Scan for the cell matching the given text and deliver its [X, Y] coordinate at center. 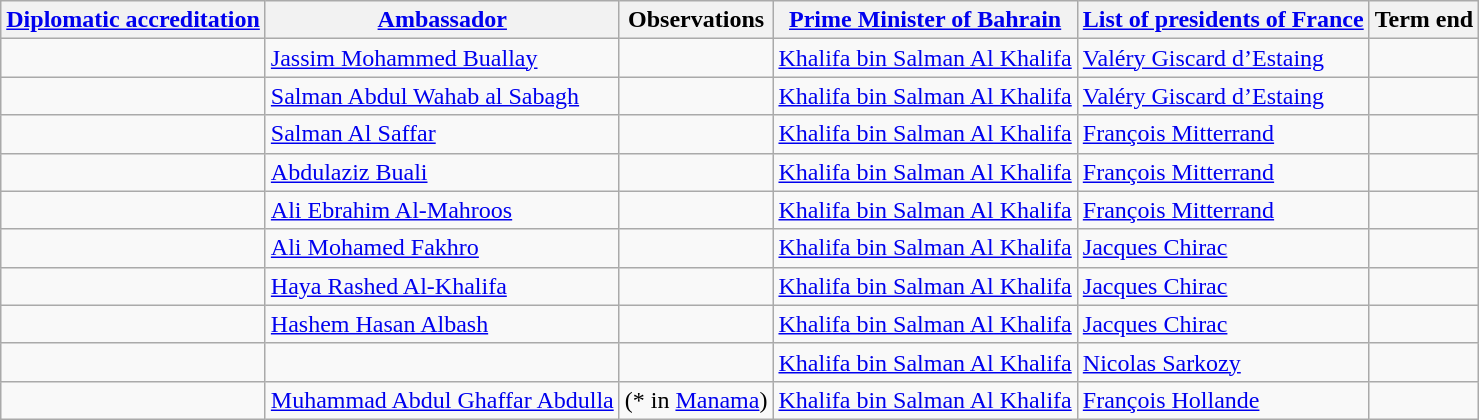
Ali Mohamed Fakhro [442, 248]
Salman Al Saffar [442, 134]
Diplomatic accreditation [134, 20]
Nicolas Sarkozy [1223, 362]
Prime Minister of Bahrain [925, 20]
Ambassador [442, 20]
List of presidents of France [1223, 20]
Abdulaziz Buali [442, 172]
Haya Rashed Al-Khalifa [442, 286]
Ali Ebrahim Al-Mahroos [442, 210]
Salman Abdul Wahab al Sabagh [442, 96]
Jassim Mohammed Buallay [442, 58]
Muhammad Abdul Ghaffar Abdulla [442, 400]
Observations [696, 20]
Hashem Hasan Albash [442, 324]
(* in Manama) [696, 400]
François Hollande [1223, 400]
Term end [1424, 20]
